Return (x, y) of the center of cell containing provided text 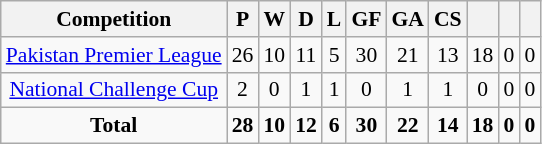
21 (408, 55)
P (243, 19)
D (306, 19)
6 (334, 126)
11 (306, 55)
Total (114, 126)
L (334, 19)
22 (408, 126)
GF (366, 19)
W (274, 19)
5 (334, 55)
Competition (114, 19)
2 (243, 90)
14 (448, 126)
26 (243, 55)
13 (448, 55)
GA (408, 19)
12 (306, 126)
CS (448, 19)
National Challenge Cup (114, 90)
28 (243, 126)
Pakistan Premier League (114, 55)
